Identify which cell holds the provided text, then report its [x, y] central coordinate. 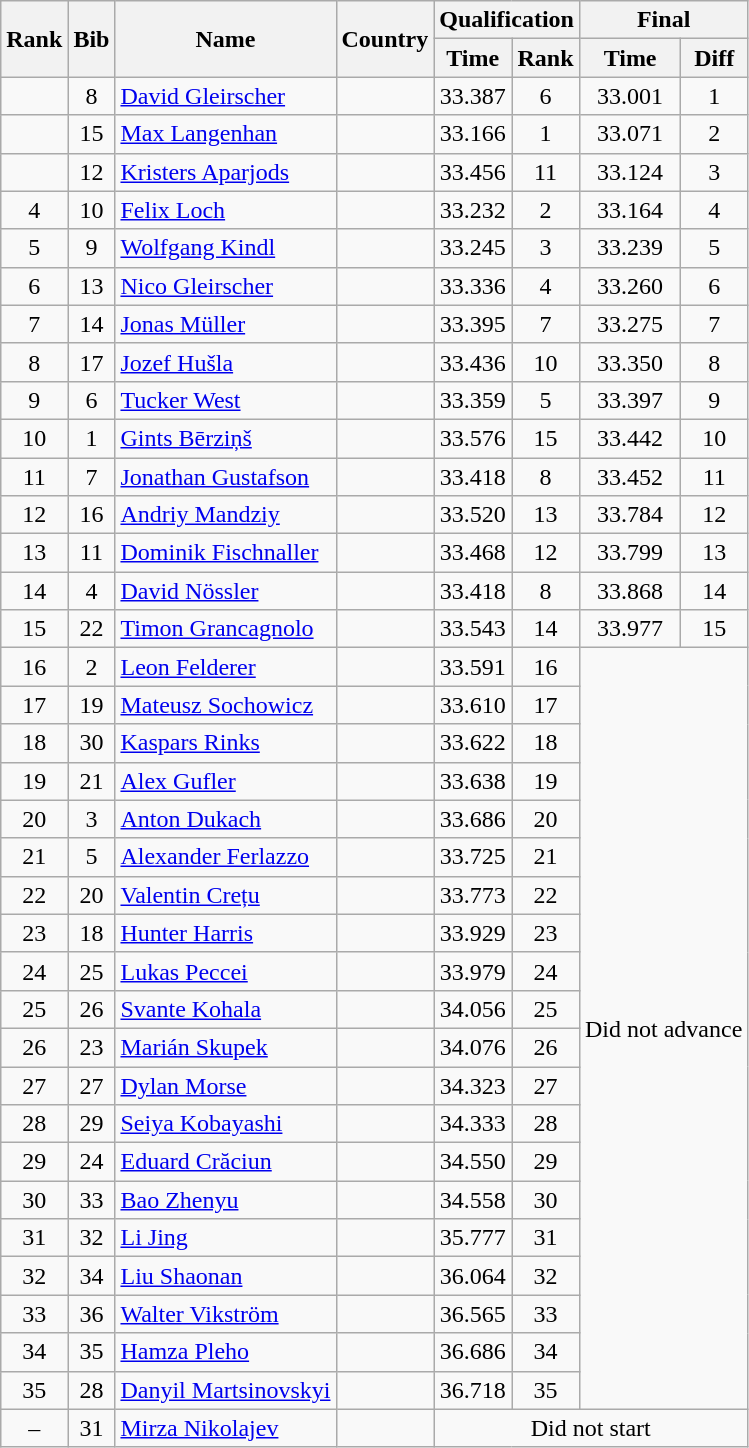
36.718 [473, 1390]
36.686 [473, 1352]
Nico Gleirscher [226, 286]
34.056 [473, 1009]
33.686 [473, 819]
Jonas Müller [226, 324]
33.397 [630, 400]
Diff [714, 58]
Marián Skupek [226, 1047]
33.245 [473, 248]
33.520 [473, 515]
Timon Grancagnolo [226, 629]
Li Jing [226, 1238]
36.565 [473, 1314]
33.638 [473, 781]
Name [226, 39]
34.076 [473, 1047]
36.064 [473, 1276]
33.456 [473, 172]
– [34, 1428]
33.387 [473, 96]
Eduard Crăciun [226, 1162]
33.468 [473, 553]
Seiya Kobayashi [226, 1124]
Jozef Hušla [226, 362]
33.591 [473, 667]
David Gleirscher [226, 96]
Bib [92, 39]
Did not advance [663, 1028]
34.323 [473, 1085]
Bao Zhenyu [226, 1200]
David Nössler [226, 591]
33.610 [473, 705]
33.359 [473, 400]
33.275 [630, 324]
33.773 [473, 895]
35.777 [473, 1238]
Kristers Aparjods [226, 172]
Liu Shaonan [226, 1276]
36 [92, 1314]
Mateusz Sochowicz [226, 705]
Felix Loch [226, 210]
Kaspars Rinks [226, 743]
33.452 [630, 477]
33.350 [630, 362]
Andriy Mandziy [226, 515]
33.336 [473, 286]
33.868 [630, 591]
Wolfgang Kindl [226, 248]
Mirza Nikolajev [226, 1428]
33.543 [473, 629]
33.979 [473, 971]
Jonathan Gustafson [226, 477]
34.333 [473, 1124]
33.436 [473, 362]
Final [663, 20]
Anton Dukach [226, 819]
33.725 [473, 857]
33.166 [473, 134]
Valentin Crețu [226, 895]
33.576 [473, 438]
Alex Gufler [226, 781]
33.001 [630, 96]
34.550 [473, 1162]
Danyil Martsinovskyi [226, 1390]
Hunter Harris [226, 933]
33.124 [630, 172]
33.799 [630, 553]
33.395 [473, 324]
Country [385, 39]
Leon Felderer [226, 667]
Max Langenhan [226, 134]
33.784 [630, 515]
33.071 [630, 134]
Did not start [591, 1428]
Dylan Morse [226, 1085]
Gints Bērziņš [226, 438]
33.442 [630, 438]
33.929 [473, 933]
33.622 [473, 743]
Qualification [507, 20]
Walter Vikström [226, 1314]
Svante Kohala [226, 1009]
34.558 [473, 1200]
33.977 [630, 629]
Dominik Fischnaller [226, 553]
33.239 [630, 248]
33.260 [630, 286]
Hamza Pleho [226, 1352]
Lukas Peccei [226, 971]
Tucker West [226, 400]
Alexander Ferlazzo [226, 857]
33.232 [473, 210]
33.164 [630, 210]
